Scan for the cell matching the given text and deliver its [x, y] coordinate at center. 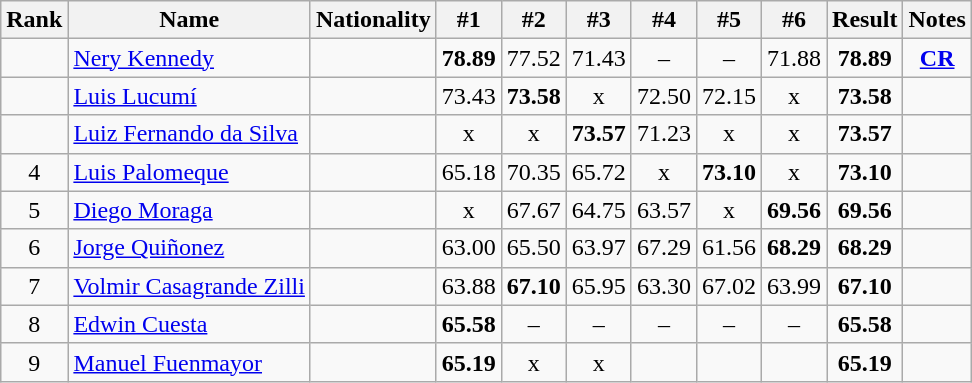
71.43 [598, 58]
#2 [534, 20]
64.75 [598, 210]
Luis Lucumí [190, 96]
Nationality [373, 20]
5 [34, 210]
Manuel Fuenmayor [190, 362]
4 [34, 172]
65.95 [598, 286]
63.88 [468, 286]
Volmir Casagrande Zilli [190, 286]
Luis Palomeque [190, 172]
63.97 [598, 248]
#5 [728, 20]
72.50 [664, 96]
Notes [937, 20]
77.52 [534, 58]
70.35 [534, 172]
67.02 [728, 286]
63.99 [794, 286]
7 [34, 286]
Luiz Fernando da Silva [190, 134]
63.57 [664, 210]
6 [34, 248]
73.43 [468, 96]
#4 [664, 20]
Rank [34, 20]
#1 [468, 20]
Jorge Quiñonez [190, 248]
Nery Kennedy [190, 58]
Result [865, 20]
Diego Moraga [190, 210]
#6 [794, 20]
71.88 [794, 58]
71.23 [664, 134]
72.15 [728, 96]
CR [937, 58]
67.67 [534, 210]
Edwin Cuesta [190, 324]
9 [34, 362]
65.72 [598, 172]
65.50 [534, 248]
Name [190, 20]
8 [34, 324]
63.00 [468, 248]
61.56 [728, 248]
67.29 [664, 248]
65.18 [468, 172]
63.30 [664, 286]
#3 [598, 20]
